Pinpoint the cell where the given text exists, returning its [X, Y] midpoint coordinate. 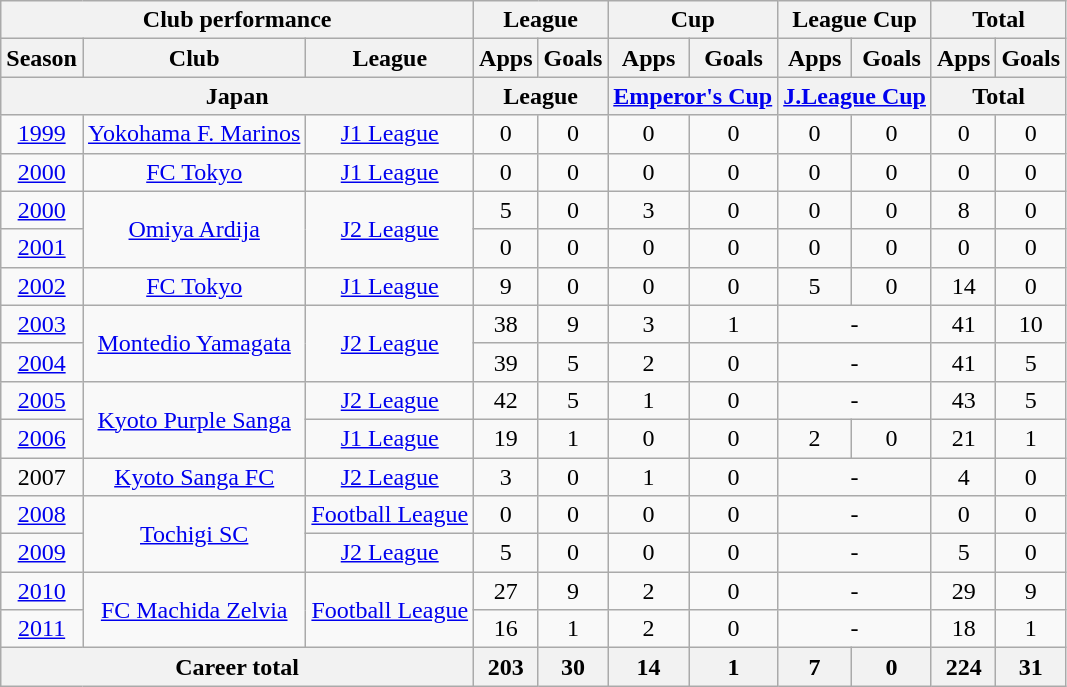
43 [963, 400]
2010 [42, 591]
224 [963, 667]
Yokohama F. Marinos [194, 134]
203 [506, 667]
Tochigi SC [194, 534]
8 [963, 210]
Club performance [238, 20]
Japan [238, 96]
2009 [42, 553]
2008 [42, 515]
Club [194, 58]
2006 [42, 438]
2002 [42, 286]
2007 [42, 477]
39 [506, 362]
10 [1031, 324]
30 [573, 667]
31 [1031, 667]
J.League Cup [855, 96]
19 [506, 438]
2004 [42, 362]
FC Machida Zelvia [194, 610]
29 [963, 591]
2001 [42, 248]
League Cup [855, 20]
Emperor's Cup [693, 96]
Montedio Yamagata [194, 343]
1999 [42, 134]
4 [963, 477]
21 [963, 438]
38 [506, 324]
Season [42, 58]
42 [506, 400]
Kyoto Purple Sanga [194, 419]
2011 [42, 629]
27 [506, 591]
7 [815, 667]
Career total [238, 667]
2003 [42, 324]
16 [506, 629]
Cup [693, 20]
2005 [42, 400]
Omiya Ardija [194, 229]
Kyoto Sanga FC [194, 477]
18 [963, 629]
